Search for the cell housing the specified text and yield its [X, Y] center coordinate. 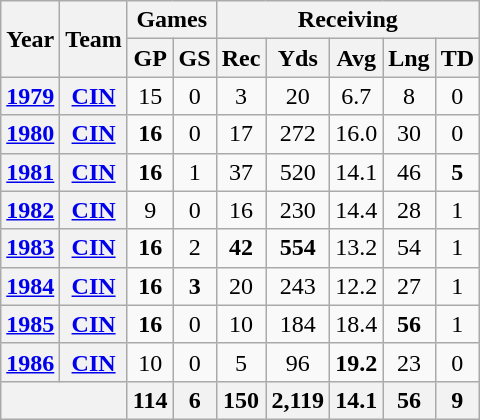
114 [150, 400]
1980 [30, 134]
27 [409, 286]
1985 [30, 324]
1986 [30, 362]
Yds [298, 58]
GS [194, 58]
150 [241, 400]
Lng [409, 58]
28 [409, 210]
54 [409, 248]
Avg [356, 58]
272 [298, 134]
Rec [241, 58]
13.2 [356, 248]
TD [457, 58]
1983 [30, 248]
15 [150, 96]
96 [298, 362]
243 [298, 286]
6.7 [356, 96]
1981 [30, 172]
2 [194, 248]
16.0 [356, 134]
14.4 [356, 210]
2,119 [298, 400]
19.2 [356, 362]
GP [150, 58]
520 [298, 172]
6 [194, 400]
12.2 [356, 286]
18.4 [356, 324]
46 [409, 172]
30 [409, 134]
8 [409, 96]
230 [298, 210]
23 [409, 362]
1979 [30, 96]
184 [298, 324]
1984 [30, 286]
37 [241, 172]
Team [94, 39]
17 [241, 134]
554 [298, 248]
Receiving [348, 20]
Games [172, 20]
42 [241, 248]
Year [30, 39]
1982 [30, 210]
